Extract the (X, Y) coordinate from the center of the cell holding the provided text.  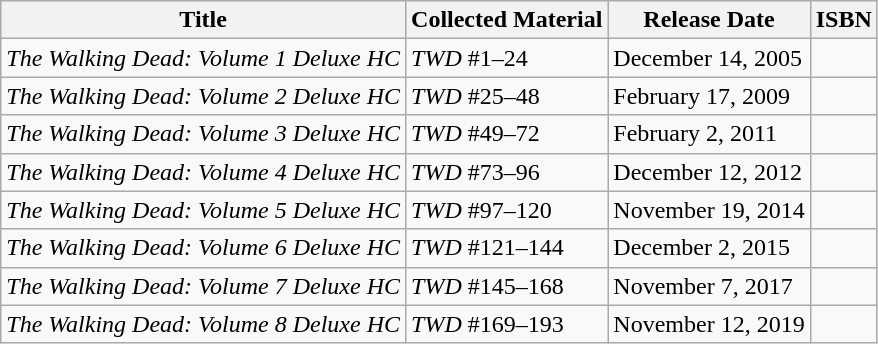
Release Date (709, 20)
TWD #25–48 (507, 96)
The Walking Dead: Volume 6 Deluxe HC (204, 248)
November 7, 2017 (709, 286)
December 2, 2015 (709, 248)
The Walking Dead: Volume 8 Deluxe HC (204, 324)
ISBN (844, 20)
November 19, 2014 (709, 210)
December 14, 2005 (709, 58)
December 12, 2012 (709, 172)
The Walking Dead: Volume 5 Deluxe HC (204, 210)
TWD #49–72 (507, 134)
TWD #121–144 (507, 248)
The Walking Dead: Volume 4 Deluxe HC (204, 172)
Collected Material (507, 20)
The Walking Dead: Volume 1 Deluxe HC (204, 58)
TWD #145–168 (507, 286)
TWD #1–24 (507, 58)
TWD #73–96 (507, 172)
The Walking Dead: Volume 7 Deluxe HC (204, 286)
February 2, 2011 (709, 134)
TWD #97–120 (507, 210)
The Walking Dead: Volume 2 Deluxe HC (204, 96)
The Walking Dead: Volume 3 Deluxe HC (204, 134)
February 17, 2009 (709, 96)
November 12, 2019 (709, 324)
TWD #169–193 (507, 324)
Title (204, 20)
